Find where the given text appears and provide that cell's center as (X, Y) coordinate. 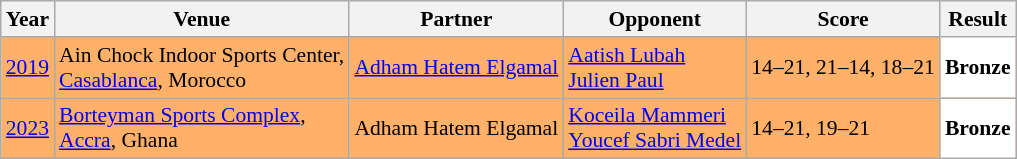
2019 (28, 68)
Aatish Lubah Julien Paul (654, 68)
2023 (28, 128)
Result (978, 19)
Borteyman Sports Complex,Accra, Ghana (202, 128)
Ain Chock Indoor Sports Center,Casablanca, Morocco (202, 68)
Year (28, 19)
Opponent (654, 19)
Venue (202, 19)
Koceila Mammeri Youcef Sabri Medel (654, 128)
14–21, 21–14, 18–21 (843, 68)
Score (843, 19)
14–21, 19–21 (843, 128)
Partner (456, 19)
